Determine the [x, y] coordinate at the center of the cell enclosing the given text.  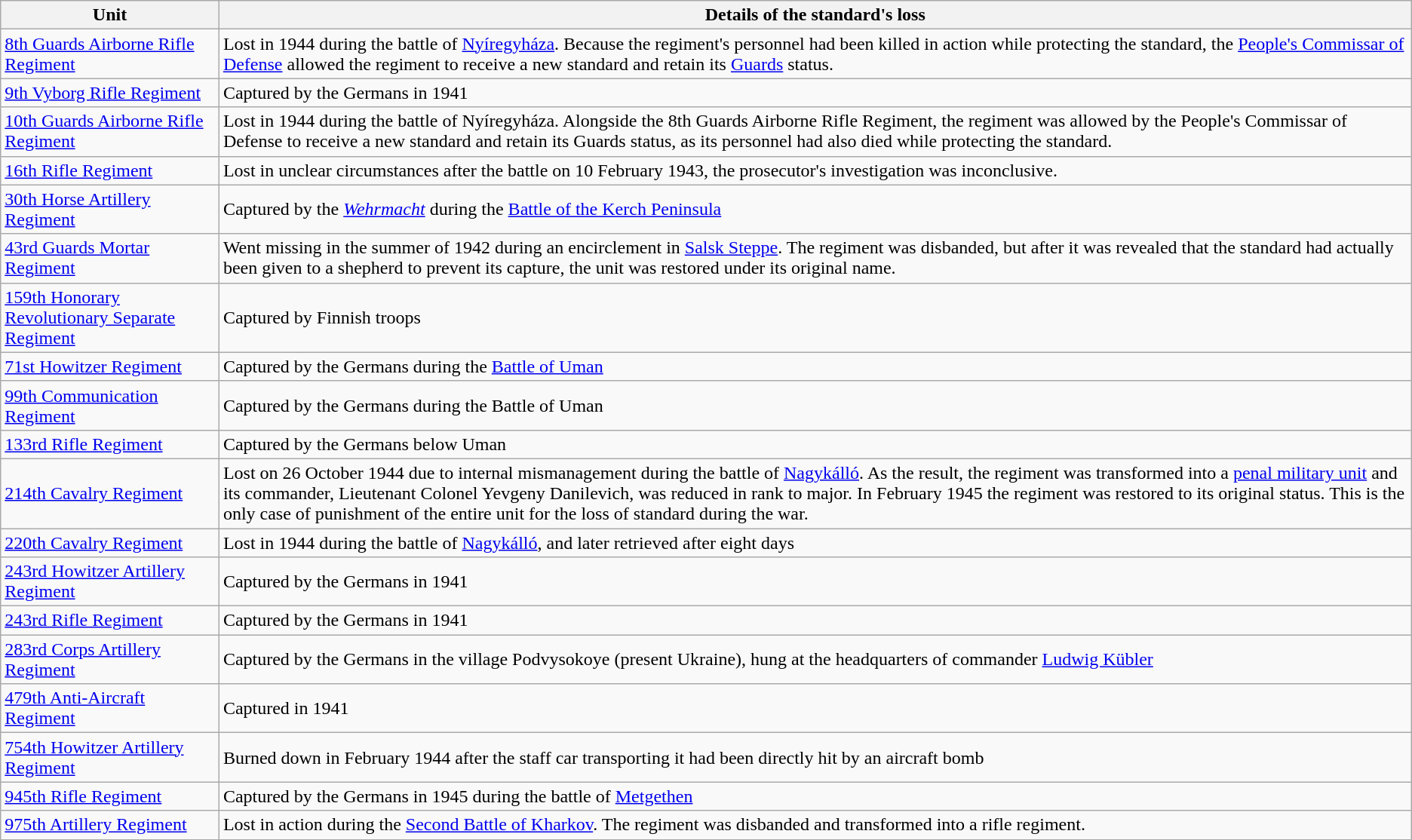
243rd Rifle Regiment [110, 621]
133rd Rifle Regiment [110, 444]
8th Guards Airborne Rifle Regiment [110, 54]
Lost in action during the Second Battle of Kharkov. The regiment was disbanded and transformed into a rifle regiment. [815, 825]
754th Howitzer Artillery Regiment [110, 757]
945th Rifle Regiment [110, 796]
9th Vyborg Rifle Regiment [110, 93]
Details of the standard's loss [815, 15]
283rd Corps Artillery Regiment [110, 659]
Captured by the Wehrmacht during the Battle of the Kerch Peninsula [815, 210]
Lost in unclear circumstances after the battle on 10 February 1943, the prosecutor's investigation was inconclusive. [815, 170]
Unit [110, 15]
243rd Howitzer Artillery Regiment [110, 582]
Captured by the Germans in the village Podvysokoye (present Ukraine), hung at the headquarters of commander Ludwig Kübler [815, 659]
10th Guards Airborne Rifle Regiment [110, 131]
71st Howitzer Regiment [110, 366]
214th Cavalry Regiment [110, 493]
Captured in 1941 [815, 709]
99th Communication Regiment [110, 406]
Captured by the Germans below Uman [815, 444]
Captured by Finnish troops [815, 317]
159th Honorary Revolutionary Separate Regiment [110, 317]
220th Cavalry Regiment [110, 542]
479th Anti-Aircraft Regiment [110, 709]
30th Horse Artillery Regiment [110, 210]
Captured by the Germans in 1945 during the battle of Metgethen [815, 796]
975th Artillery Regiment [110, 825]
Lost in 1944 during the battle of Nagykálló, and later retrieved after eight days [815, 542]
Burned down in February 1944 after the staff car transporting it had been directly hit by an aircraft bomb [815, 757]
43rd Guards Mortar Regiment [110, 258]
16th Rifle Regiment [110, 170]
